Determine the [X, Y] coordinate at the center of the cell enclosing the given text.  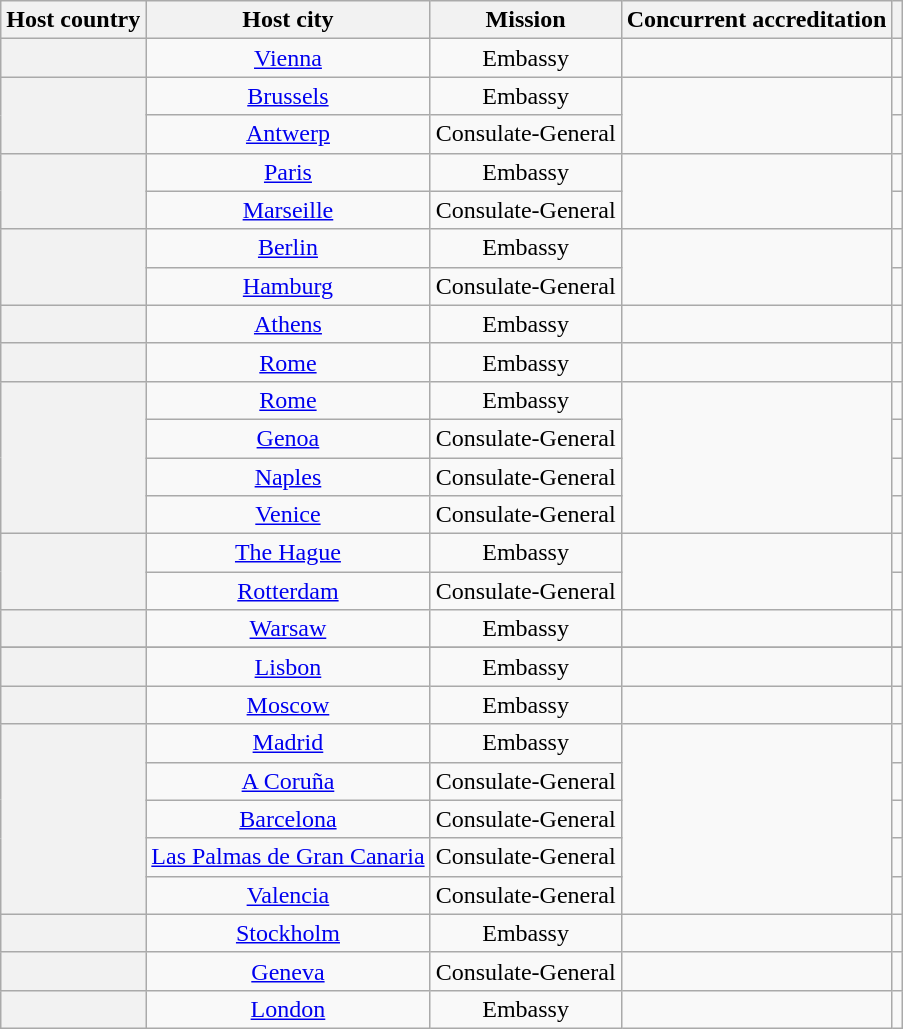
Las Palmas de Gran Canaria [288, 857]
Naples [288, 477]
A Coruña [288, 781]
London [288, 1009]
Valencia [288, 895]
Host country [74, 20]
Hamburg [288, 286]
Berlin [288, 248]
Venice [288, 515]
Antwerp [288, 134]
Concurrent accreditation [756, 20]
Mission [526, 20]
Vienna [288, 58]
Madrid [288, 743]
Athens [288, 324]
Rotterdam [288, 591]
Moscow [288, 705]
Marseille [288, 210]
Warsaw [288, 629]
Geneva [288, 971]
Brussels [288, 96]
Paris [288, 172]
The Hague [288, 553]
Barcelona [288, 819]
Stockholm [288, 933]
Genoa [288, 438]
Lisbon [288, 667]
Host city [288, 20]
